Detect which cell encompasses the target text, then output its (x, y) center coordinate. 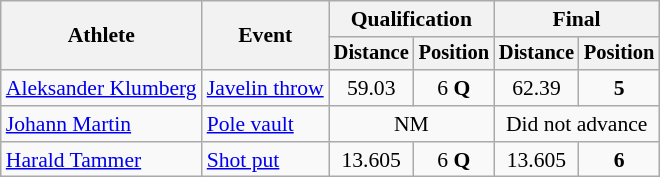
Did not advance (576, 124)
Qualification (412, 19)
5 (619, 88)
59.03 (372, 88)
62.39 (536, 88)
6 Q (454, 88)
Aleksander Klumberg (102, 88)
Pole vault (266, 124)
Final (576, 19)
Johann Martin (102, 124)
Javelin throw (266, 88)
Event (266, 36)
NM (412, 124)
Athlete (102, 36)
